Capture the cell that displays the provided text and extract its (X, Y) central coordinate. 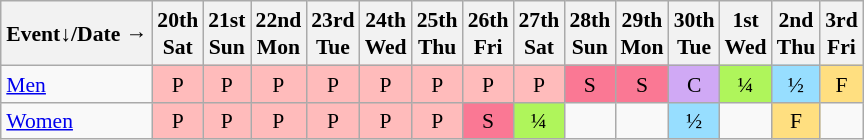
Event↓/Date → (76, 33)
26thFri (488, 33)
30thTue (694, 33)
Men (76, 84)
29thMon (642, 33)
27thSat (540, 33)
28thSun (590, 33)
Women (76, 120)
C (694, 84)
22ndMon (279, 33)
21stSun (226, 33)
24thWed (386, 33)
1stWed (746, 33)
23rdTue (332, 33)
2ndThu (796, 33)
20thSat (178, 33)
25thThu (438, 33)
3rdFri (842, 33)
